Output the (X, Y) coordinate of the center of the cell containing the given text.  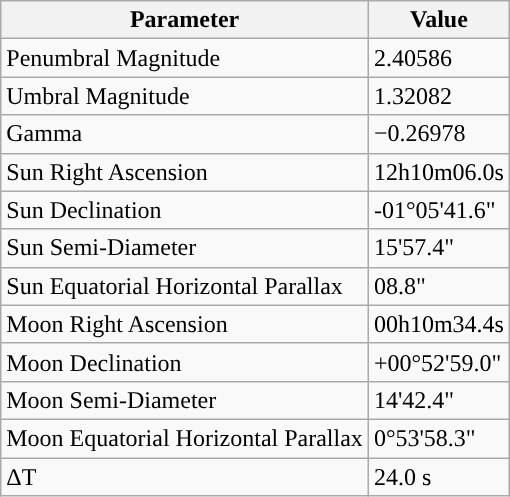
Parameter (185, 20)
Penumbral Magnitude (185, 58)
Moon Declination (185, 362)
Value (438, 20)
Sun Equatorial Horizontal Parallax (185, 286)
Sun Semi-Diameter (185, 248)
24.0 s (438, 477)
15'57.4" (438, 248)
0°53'58.3" (438, 438)
Sun Right Ascension (185, 172)
Umbral Magnitude (185, 96)
00h10m34.4s (438, 324)
08.8" (438, 286)
1.32082 (438, 96)
ΔT (185, 477)
−0.26978 (438, 134)
Moon Right Ascension (185, 324)
12h10m06.0s (438, 172)
-01°05'41.6" (438, 210)
14'42.4" (438, 400)
Gamma (185, 134)
Sun Declination (185, 210)
2.40586 (438, 58)
Moon Semi-Diameter (185, 400)
+00°52'59.0" (438, 362)
Moon Equatorial Horizontal Parallax (185, 438)
